From the cell containing the given text, extract its center point as (X, Y) coordinate. 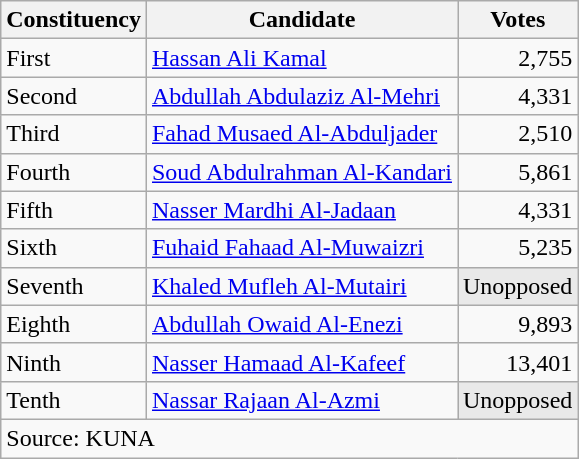
Nasser Mardhi Al-Jadaan (302, 210)
Source: KUNA (290, 438)
Third (74, 134)
Fourth (74, 172)
Constituency (74, 20)
Abdullah Owaid Al-Enezi (302, 324)
Eighth (74, 324)
Votes (518, 20)
Hassan Ali Kamal (302, 58)
Tenth (74, 400)
Abdullah Abdulaziz Al-Mehri (302, 96)
Fuhaid Fahaad Al-Muwaizri (302, 248)
5,861 (518, 172)
Nasser Hamaad Al-Kafeef (302, 362)
First (74, 58)
2,755 (518, 58)
Fifth (74, 210)
5,235 (518, 248)
13,401 (518, 362)
Seventh (74, 286)
2,510 (518, 134)
Fahad Musaed Al-Abduljader (302, 134)
Sixth (74, 248)
Soud Abdulrahman Al-Kandari (302, 172)
Candidate (302, 20)
Khaled Mufleh Al-Mutairi (302, 286)
Nassar Rajaan Al-Azmi (302, 400)
Ninth (74, 362)
Second (74, 96)
9,893 (518, 324)
